Capture the cell that displays the provided text and extract its (X, Y) central coordinate. 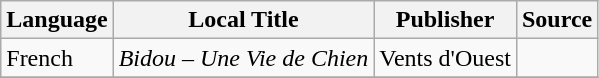
French (57, 58)
Bidou – Une Vie de Chien (244, 58)
Local Title (244, 20)
Source (556, 20)
Publisher (446, 20)
Vents d'Ouest (446, 58)
Language (57, 20)
